Output the [X, Y] coordinate of the center of the cell containing the given text.  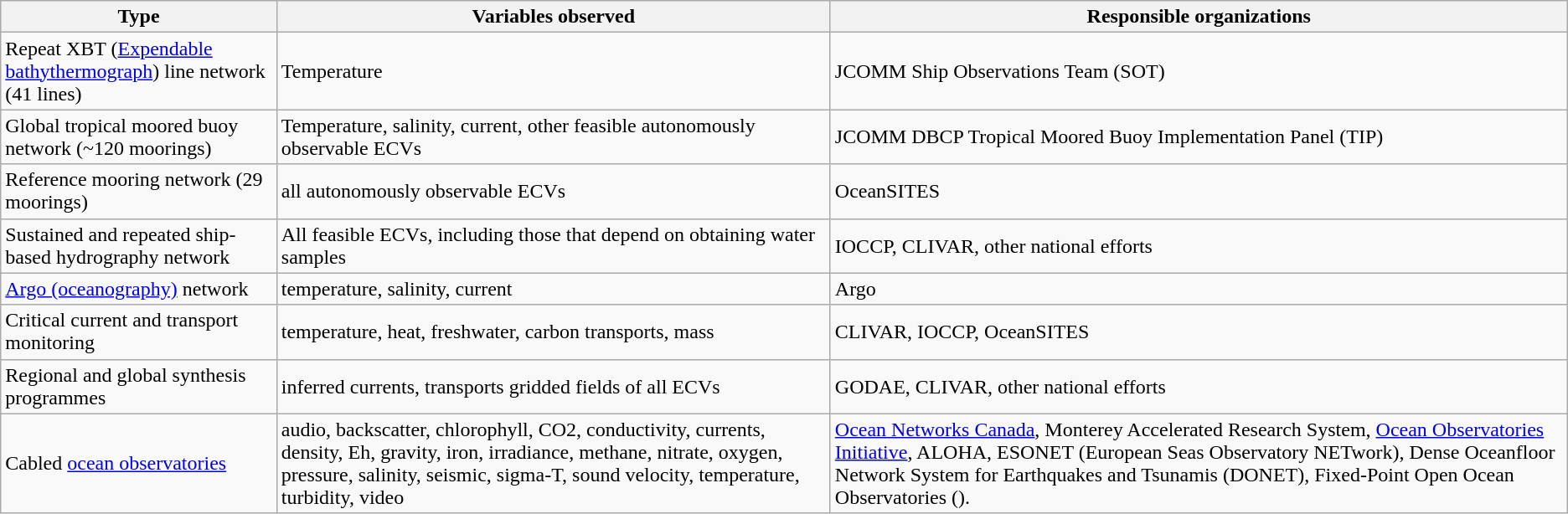
inferred currents, transports gridded fields of all ECVs [553, 387]
JCOMM Ship Observations Team (SOT) [1199, 71]
Argo (oceanography) network [139, 289]
temperature, heat, freshwater, carbon transports, mass [553, 332]
CLIVAR, IOCCP, OceanSITES [1199, 332]
Responsible organizations [1199, 17]
Global tropical moored buoy network (~120 moorings) [139, 137]
IOCCP, CLIVAR, other national efforts [1199, 246]
temperature, salinity, current [553, 289]
all autonomously observable ECVs [553, 191]
Sustained and repeated ship-based hydrography network [139, 246]
GODAE, CLIVAR, other national efforts [1199, 387]
Variables observed [553, 17]
Regional and global synthesis programmes [139, 387]
OceanSITES [1199, 191]
Cabled ocean observatories [139, 464]
All feasible ECVs, including those that depend on obtaining water samples [553, 246]
Temperature, salinity, current, other feasible autonomously observable ECVs [553, 137]
Temperature [553, 71]
JCOMM DBCP Tropical Moored Buoy Implementation Panel (TIP) [1199, 137]
Argo [1199, 289]
Reference mooring network (29 moorings) [139, 191]
Repeat XBT (Expendable bathythermograph) line network (41 lines) [139, 71]
Type [139, 17]
Critical current and transport monitoring [139, 332]
